Identify which cell holds the provided text, then report its (x, y) central coordinate. 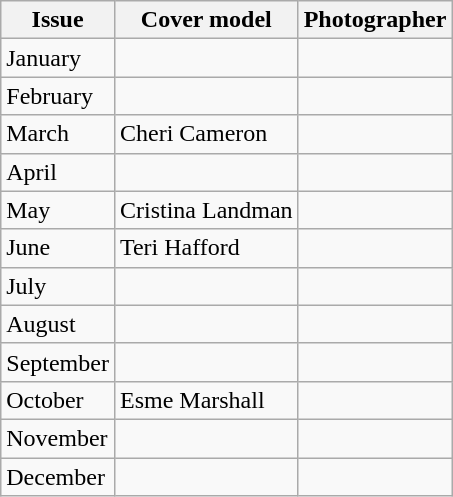
Teri Hafford (206, 248)
December (58, 477)
Issue (58, 20)
May (58, 210)
October (58, 400)
March (58, 134)
January (58, 58)
Photographer (375, 20)
Cover model (206, 20)
July (58, 286)
November (58, 438)
February (58, 96)
June (58, 248)
April (58, 172)
Cristina Landman (206, 210)
Cheri Cameron (206, 134)
Esme Marshall (206, 400)
September (58, 362)
August (58, 324)
